Scan for the cell matching the given text and deliver its (X, Y) coordinate at center. 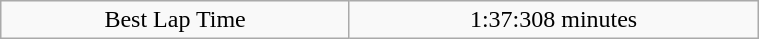
Best Lap Time (176, 20)
1:37:308 minutes (553, 20)
